Scan for the cell matching the given text and deliver its [x, y] coordinate at center. 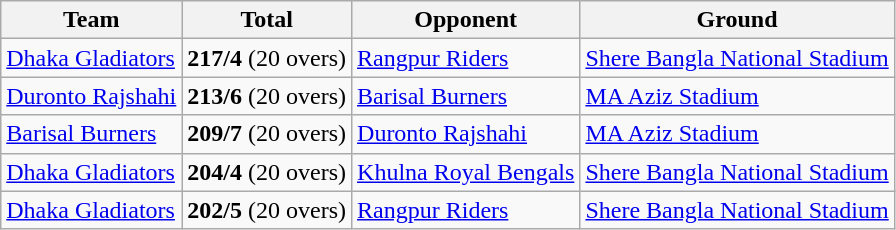
217/4 (20 overs) [267, 58]
Total [267, 20]
202/5 (20 overs) [267, 210]
204/4 (20 overs) [267, 172]
Ground [737, 20]
Team [92, 20]
Opponent [466, 20]
213/6 (20 overs) [267, 96]
Khulna Royal Bengals [466, 172]
209/7 (20 overs) [267, 134]
